Output the [X, Y] coordinate of the center of the cell containing the given text.  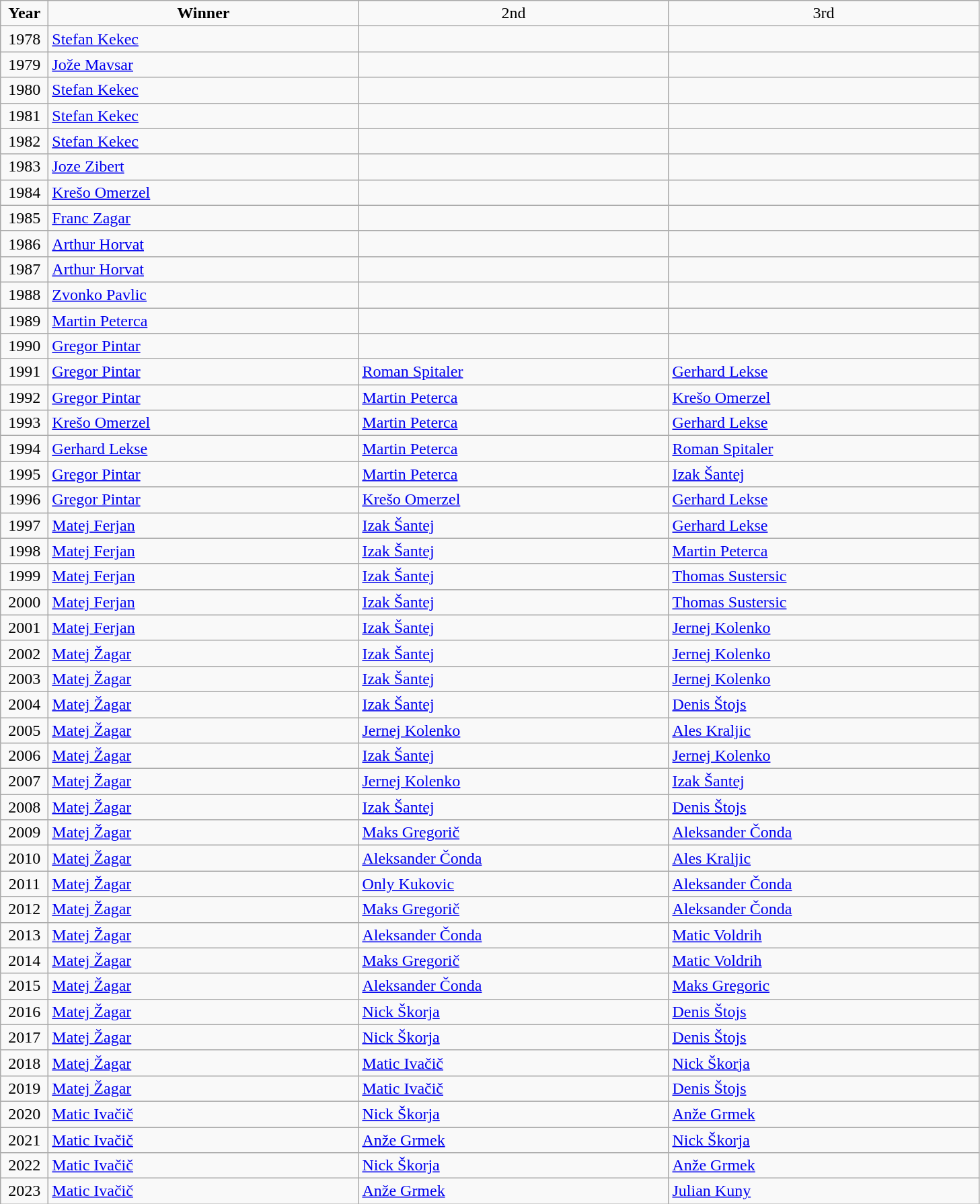
Franc Zagar [203, 218]
2014 [24, 961]
1980 [24, 90]
2012 [24, 909]
2011 [24, 884]
2002 [24, 653]
2019 [24, 1088]
1985 [24, 218]
1996 [24, 500]
2nd [514, 13]
1993 [24, 423]
2013 [24, 935]
2010 [24, 858]
1984 [24, 192]
2001 [24, 628]
2009 [24, 833]
Jože Mavsar [203, 65]
Zvonko Pavlic [203, 295]
Joze Zibert [203, 167]
3rd [823, 13]
1991 [24, 372]
2005 [24, 730]
2007 [24, 782]
2017 [24, 1037]
Maks Gregoric [823, 986]
1982 [24, 141]
1990 [24, 346]
1986 [24, 243]
1978 [24, 39]
1995 [24, 474]
2021 [24, 1140]
1979 [24, 65]
Only Kukovic [514, 884]
1999 [24, 576]
1983 [24, 167]
2016 [24, 1012]
Year [24, 13]
1992 [24, 398]
2006 [24, 756]
2004 [24, 704]
2022 [24, 1166]
1994 [24, 449]
2015 [24, 986]
Winner [203, 13]
1981 [24, 116]
Julian Kuny [823, 1191]
2003 [24, 679]
1998 [24, 551]
1988 [24, 295]
2023 [24, 1191]
1997 [24, 525]
2018 [24, 1063]
2020 [24, 1114]
2008 [24, 807]
1989 [24, 321]
1987 [24, 269]
2000 [24, 602]
